Scan for the cell matching the given text and deliver its [x, y] coordinate at center. 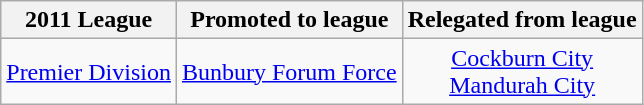
Promoted to league [289, 20]
Bunbury Forum Force [289, 72]
2011 League [89, 20]
Premier Division [89, 72]
Cockburn CityMandurah City [522, 72]
Relegated from league [522, 20]
